Extract the [x, y] coordinate from the center of the cell holding the provided text.  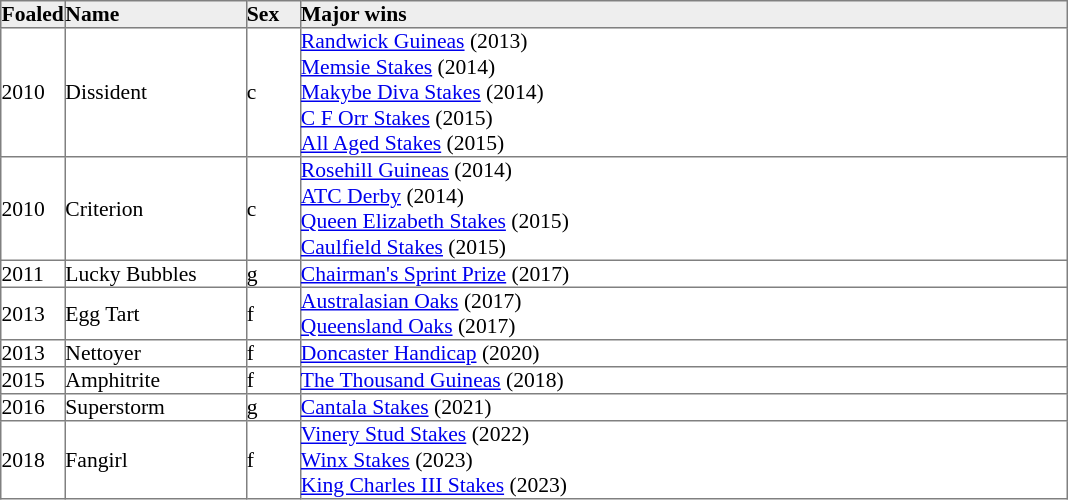
Amphitrite [156, 380]
Chairman's Sprint Prize (2017) [683, 274]
Fangirl [156, 460]
Foaled [33, 14]
Sex [273, 14]
Doncaster Handicap (2020) [683, 354]
Lucky Bubbles [156, 274]
2015 [33, 380]
Australasian Oaks (2017)Queensland Oaks (2017) [683, 313]
Superstorm [156, 408]
Randwick Guineas (2013)Memsie Stakes (2014)Makybe Diva Stakes (2014)C F Orr Stakes (2015)All Aged Stakes (2015) [683, 92]
Cantala Stakes (2021) [683, 408]
2011 [33, 274]
Name [156, 14]
Vinery Stud Stakes (2022)Winx Stakes (2023)King Charles III Stakes (2023) [683, 460]
Nettoyer [156, 354]
Rosehill Guineas (2014)ATC Derby (2014)Queen Elizabeth Stakes (2015)Caulfield Stakes (2015) [683, 209]
Criterion [156, 209]
The Thousand Guineas (2018) [683, 380]
2018 [33, 460]
Egg Tart [156, 313]
Dissident [156, 92]
2016 [33, 408]
Major wins [683, 14]
